Capture the cell that displays the provided text and extract its [X, Y] central coordinate. 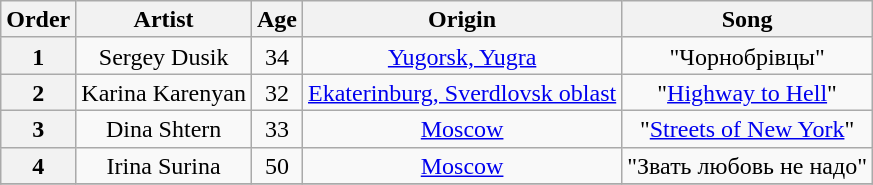
33 [276, 128]
"Highway to Hell" [748, 92]
50 [276, 166]
Yugorsk, Yugra [462, 56]
Sergey Dusik [164, 56]
3 [38, 128]
Karina Karenyan [164, 92]
2 [38, 92]
32 [276, 92]
"Streets of New York" [748, 128]
Dina Shtern [164, 128]
Age [276, 20]
4 [38, 166]
"Чорнобрiвцы" [748, 56]
Song [748, 20]
Ekaterinburg, Sverdlovsk oblast [462, 92]
Artist [164, 20]
"Звать любовь не надо" [748, 166]
Irina Surina [164, 166]
1 [38, 56]
Order [38, 20]
Origin [462, 20]
34 [276, 56]
